Pinpoint the cell where the given text exists, returning its [X, Y] midpoint coordinate. 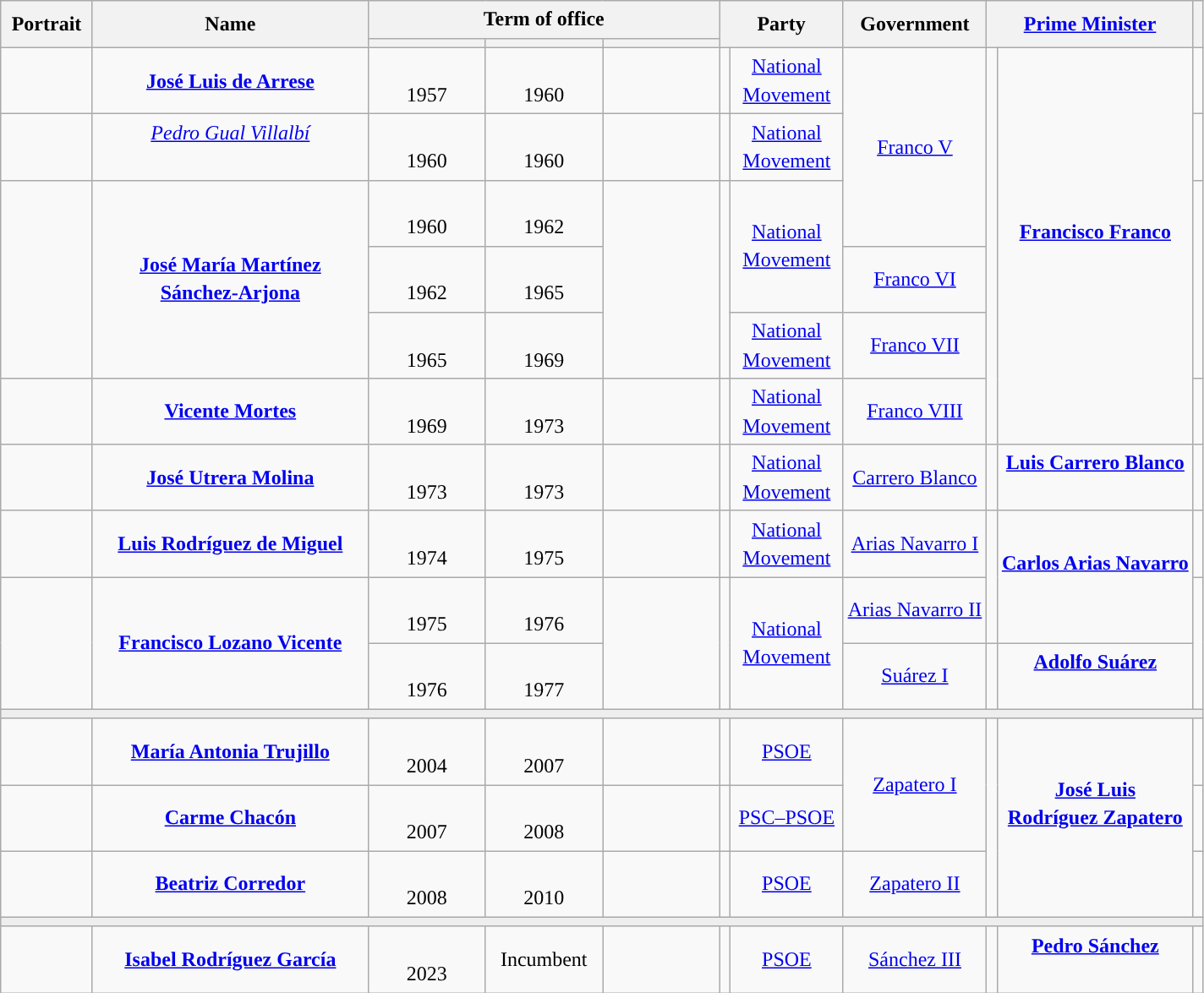
PSC–PSOE [787, 818]
Zapatero I [915, 784]
Carrero Blanco [915, 477]
José Utrera Molina [230, 477]
Party [781, 25]
Term of office [544, 20]
Incumbent [545, 959]
Prime Minister [1090, 25]
Franco VIII [915, 412]
Franco VII [915, 346]
Pedro Sánchez [1095, 959]
2010 [545, 884]
Name [230, 25]
Francisco Lozano Vicente [230, 644]
1974 [426, 543]
2023 [426, 959]
Carlos Arias Navarro [1095, 576]
Zapatero II [915, 884]
Portrait [47, 25]
José LuisRodríguez Zapatero [1095, 818]
Arias Navarro I [915, 543]
Luis Carrero Blanco [1095, 477]
Luis Rodríguez de Miguel [230, 543]
María Antonia Trujillo [230, 751]
Beatriz Corredor [230, 884]
José María MartínezSánchez-Arjona [230, 279]
Franco V [915, 147]
Adolfo Suárez [1095, 676]
Suárez I [915, 676]
Isabel Rodríguez García [230, 959]
Arias Navarro II [915, 610]
Carme Chacón [230, 818]
1957 [426, 80]
Sánchez III [915, 959]
Pedro Gual Villalbí [230, 147]
Vicente Mortes [230, 412]
1977 [545, 676]
José Luis de Arrese [230, 80]
2004 [426, 751]
Franco VI [915, 279]
Francisco Franco [1095, 246]
Government [915, 25]
